Provide the [x, y] coordinate of the cell's center where the given text is located.  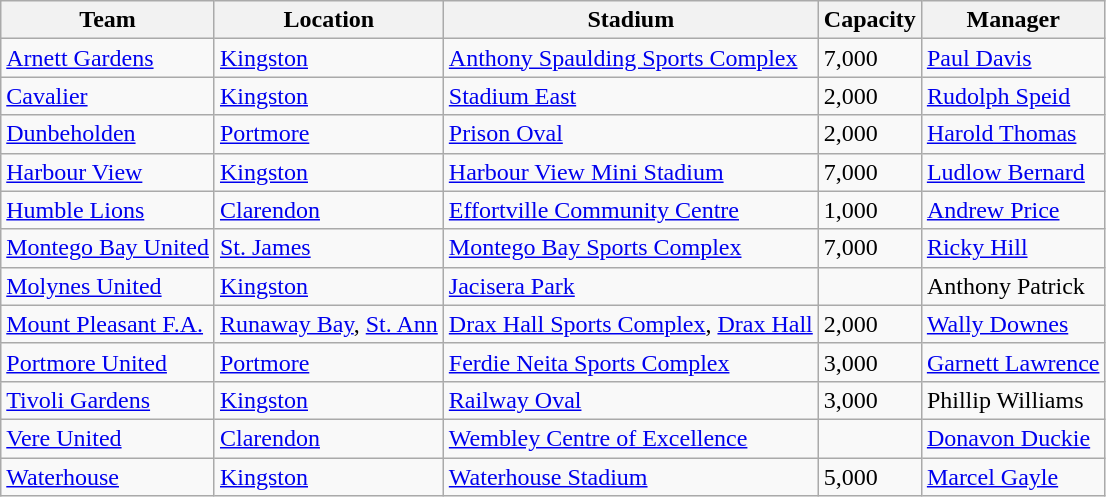
Mount Pleasant F.A. [108, 324]
Waterhouse [108, 477]
Andrew Price [1013, 210]
Stadium East [630, 96]
Wally Downes [1013, 324]
1,000 [870, 210]
Stadium [630, 20]
Cavalier [108, 96]
Garnett Lawrence [1013, 362]
Arnett Gardens [108, 58]
Portmore United [108, 362]
Jacisera Park [630, 286]
Prison Oval [630, 134]
5,000 [870, 477]
Paul Davis [1013, 58]
Waterhouse Stadium [630, 477]
Ludlow Bernard [1013, 172]
Location [328, 20]
Runaway Bay, St. Ann [328, 324]
Manager [1013, 20]
Rudolph Speid [1013, 96]
Railway Oval [630, 400]
Donavon Duckie [1013, 438]
Effortville Community Centre [630, 210]
Anthony Spaulding Sports Complex [630, 58]
Montego Bay Sports Complex [630, 248]
Dunbeholden [108, 134]
Marcel Gayle [1013, 477]
Harbour View Mini Stadium [630, 172]
Wembley Centre of Excellence [630, 438]
Humble Lions [108, 210]
Team [108, 20]
Tivoli Gardens [108, 400]
St. James [328, 248]
Phillip Williams [1013, 400]
Montego Bay United [108, 248]
Harold Thomas [1013, 134]
Harbour View [108, 172]
Vere United [108, 438]
Ricky Hill [1013, 248]
Anthony Patrick [1013, 286]
Drax Hall Sports Complex, Drax Hall [630, 324]
Capacity [870, 20]
Ferdie Neita Sports Complex [630, 362]
Molynes United [108, 286]
